Detect which cell encompasses the target text, then output its [X, Y] center coordinate. 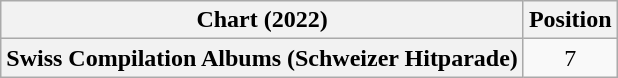
Position [570, 20]
Chart (2022) [262, 20]
Swiss Compilation Albums (Schweizer Hitparade) [262, 58]
7 [570, 58]
